Identify which cell holds the provided text, then report its (X, Y) central coordinate. 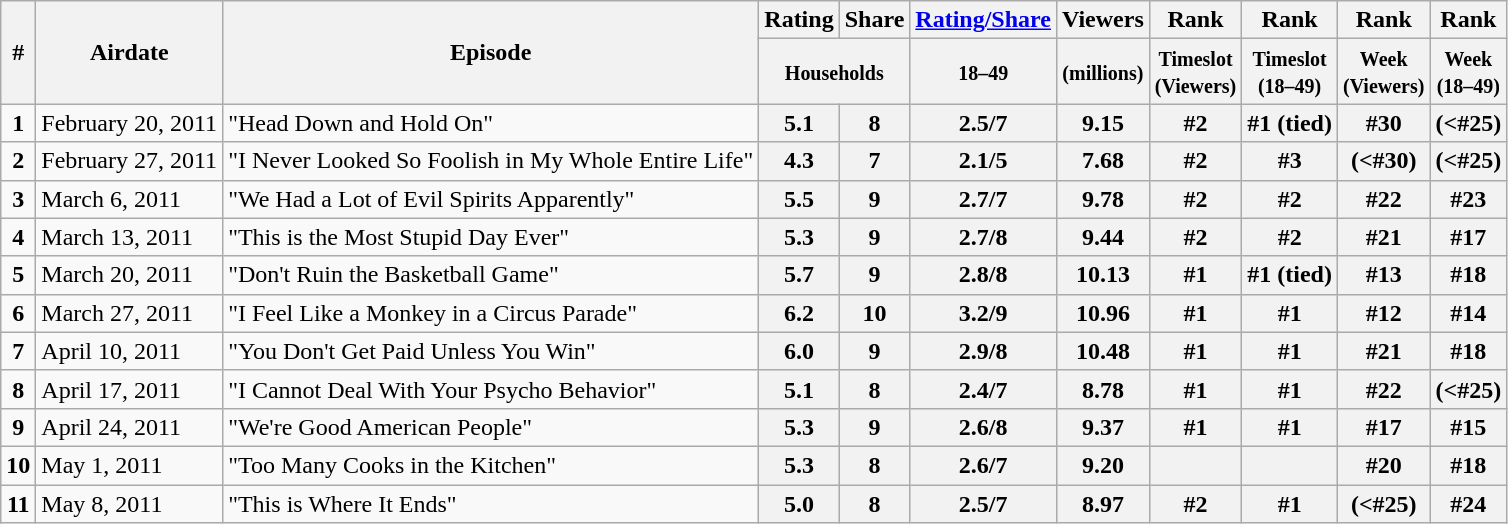
May 8, 2011 (130, 503)
2.4/7 (984, 389)
5.5 (799, 199)
9.37 (1102, 427)
#24 (1468, 503)
"Too Many Cooks in the Kitchen" (491, 465)
April 17, 2011 (130, 389)
#23 (1468, 199)
2.6/8 (984, 427)
#14 (1468, 313)
#30 (1383, 123)
10.48 (1102, 351)
Timeslot(18–49) (1290, 72)
8.97 (1102, 503)
#13 (1383, 275)
10.96 (1102, 313)
"We Had a Lot of Evil Spirits Apparently" (491, 199)
9.20 (1102, 465)
7.68 (1102, 161)
4.3 (799, 161)
11 (18, 503)
5 (18, 275)
1 (18, 123)
#20 (1383, 465)
Households (834, 72)
#3 (1290, 161)
Week(18–49) (1468, 72)
May 1, 2011 (130, 465)
6.2 (799, 313)
2.9/8 (984, 351)
"You Don't Get Paid Unless You Win" (491, 351)
#15 (1468, 427)
March 13, 2011 (130, 237)
February 27, 2011 (130, 161)
9.78 (1102, 199)
(millions) (1102, 72)
6 (18, 313)
April 10, 2011 (130, 351)
"We're Good American People" (491, 427)
"This is the Most Stupid Day Ever" (491, 237)
March 20, 2011 (130, 275)
# (18, 52)
"Head Down and Hold On" (491, 123)
2.6/7 (984, 465)
18–49 (984, 72)
Viewers (1102, 20)
2 (18, 161)
Rating (799, 20)
"I Feel Like a Monkey in a Circus Parade" (491, 313)
Airdate (130, 52)
"I Cannot Deal With Your Psycho Behavior" (491, 389)
4 (18, 237)
April 24, 2011 (130, 427)
March 27, 2011 (130, 313)
#12 (1383, 313)
2.8/8 (984, 275)
10.13 (1102, 275)
6.0 (799, 351)
(<#30) (1383, 161)
Share (874, 20)
Rating/Share (984, 20)
Week(Viewers) (1383, 72)
2.7/7 (984, 199)
2.7/8 (984, 237)
March 6, 2011 (130, 199)
Timeslot(Viewers) (1195, 72)
9.15 (1102, 123)
5.0 (799, 503)
"Don't Ruin the Basketball Game" (491, 275)
"This is Where It Ends" (491, 503)
9.44 (1102, 237)
2.1/5 (984, 161)
3 (18, 199)
Episode (491, 52)
3.2/9 (984, 313)
"I Never Looked So Foolish in My Whole Entire Life" (491, 161)
February 20, 2011 (130, 123)
8.78 (1102, 389)
5.7 (799, 275)
